For the text-containing cell, return its midpoint in (x, y) coordinate format. 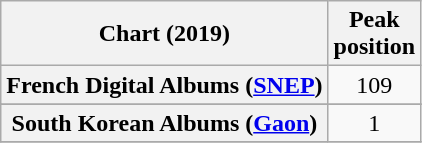
Chart (2019) (164, 34)
French Digital Albums (SNEP) (164, 85)
South Korean Albums (Gaon) (164, 123)
109 (374, 85)
1 (374, 123)
Peak position (374, 34)
